Return the [x, y] coordinate for the center point of the cell that contains the specified text.  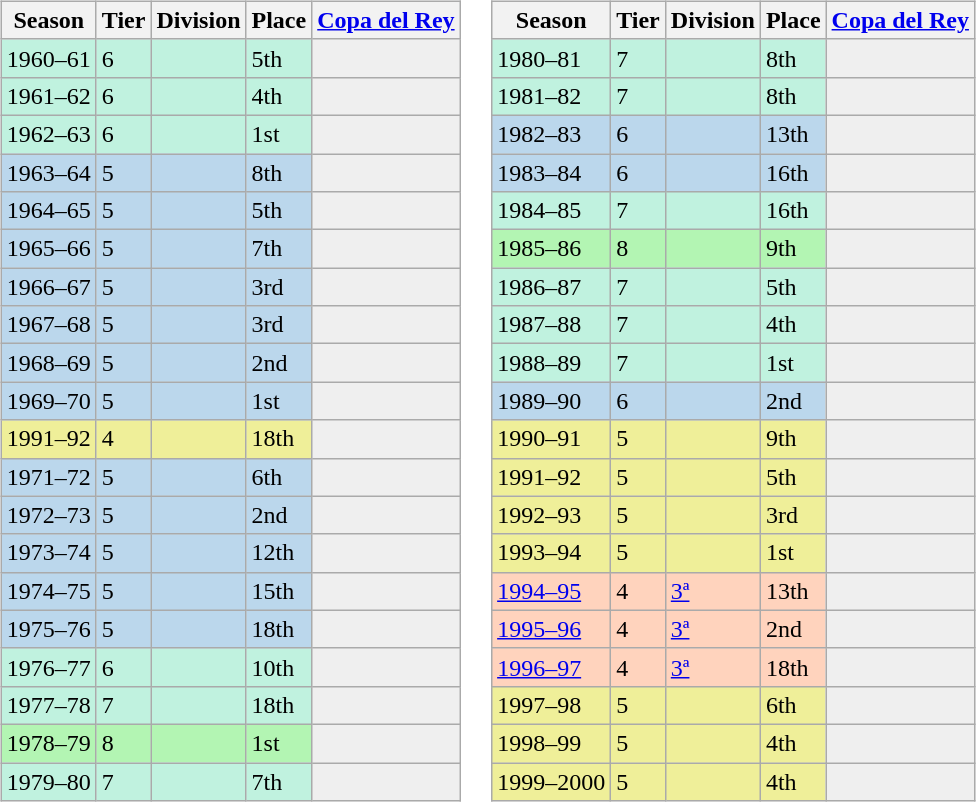
1977–78 [48, 705]
1974–75 [48, 591]
1984–85 [552, 211]
1971–72 [48, 477]
1981–82 [552, 96]
1961–62 [48, 96]
1978–79 [48, 743]
1987–88 [552, 325]
1992–93 [552, 515]
1973–74 [48, 553]
1964–65 [48, 211]
1982–83 [552, 134]
1989–90 [552, 401]
1968–69 [48, 363]
15th [279, 591]
1975–76 [48, 629]
1990–91 [552, 439]
1985–86 [552, 249]
1967–68 [48, 325]
1994–95 [552, 591]
1995–96 [552, 629]
1996–97 [552, 667]
12th [279, 553]
10th [279, 667]
1993–94 [552, 553]
1988–89 [552, 363]
1963–64 [48, 173]
1983–84 [552, 173]
1962–63 [48, 134]
1972–73 [48, 515]
1986–87 [552, 287]
1960–61 [48, 58]
1966–67 [48, 287]
1965–66 [48, 249]
1979–80 [48, 781]
1999–2000 [552, 781]
1969–70 [48, 401]
1997–98 [552, 705]
1980–81 [552, 58]
1998–99 [552, 743]
1976–77 [48, 667]
